Provide the (x, y) coordinate of the cell's center where the given text is located.  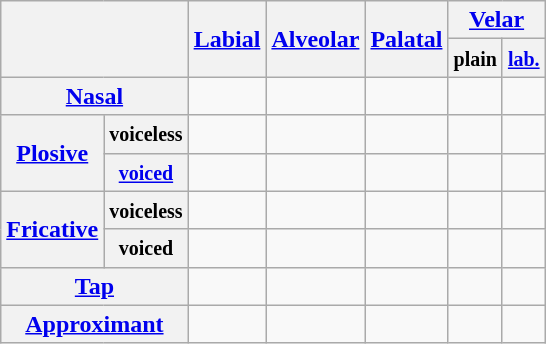
Palatal (406, 39)
Tap (94, 286)
Plosive (52, 153)
Nasal (94, 96)
Labial (227, 39)
Approximant (94, 324)
Fricative (52, 229)
lab. (524, 58)
Alveolar (316, 39)
Velar (496, 20)
plain (475, 58)
